Locate the cell with the specified text and output its (X, Y) center coordinate. 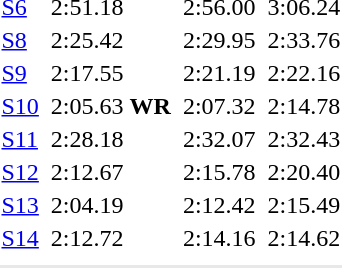
2:15.49 (304, 205)
2:14.62 (304, 238)
2:12.72 (110, 238)
2:04.19 (110, 205)
2:28.18 (110, 139)
S13 (20, 205)
2:29.95 (219, 40)
2:14.78 (304, 106)
2:20.40 (304, 172)
2:14.16 (219, 238)
2:15.78 (219, 172)
S9 (20, 73)
2:32.43 (304, 139)
S12 (20, 172)
2:25.42 (110, 40)
S14 (20, 238)
2:22.16 (304, 73)
S11 (20, 139)
S8 (20, 40)
S10 (20, 106)
2:32.07 (219, 139)
2:33.76 (304, 40)
2:17.55 (110, 73)
2:12.67 (110, 172)
2:12.42 (219, 205)
2:07.32 (219, 106)
2:21.19 (219, 73)
2:05.63 WR (110, 106)
